For the text-containing cell, return its midpoint in (X, Y) coordinate format. 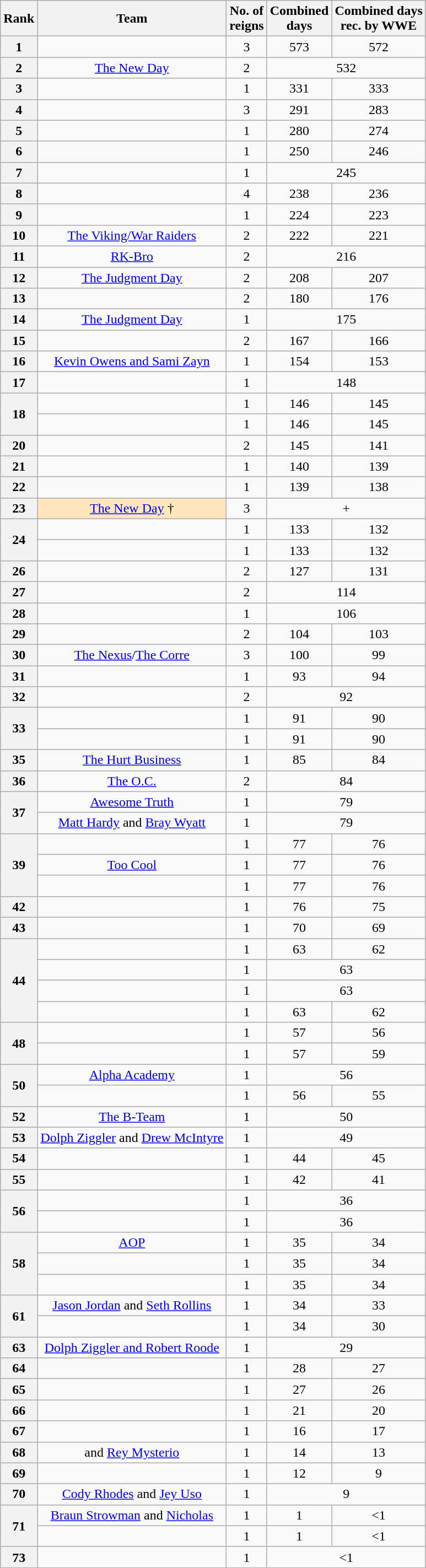
104 (299, 634)
Kevin Owens and Sami Zayn (132, 362)
The O.C. (132, 781)
222 (299, 235)
103 (379, 634)
138 (379, 487)
41 (379, 1179)
236 (379, 193)
71 (19, 1526)
Team (132, 19)
175 (346, 320)
The New Day (132, 68)
154 (299, 362)
43 (19, 928)
54 (19, 1159)
The New Day † (132, 508)
207 (379, 277)
59 (379, 1054)
85 (299, 760)
Too Cool (132, 865)
The B-Team (132, 1117)
Combined daysrec. by WWE (379, 19)
39 (19, 865)
8 (19, 193)
66 (19, 1410)
Rank (19, 19)
274 (379, 131)
92 (346, 697)
283 (379, 110)
106 (346, 613)
58 (19, 1263)
99 (379, 655)
Jason Jordan and Seth Rollins (132, 1306)
+ (346, 508)
and Rey Mysterio (132, 1452)
153 (379, 362)
250 (299, 152)
6 (19, 152)
18 (19, 414)
49 (346, 1138)
Alpha Academy (132, 1075)
140 (299, 466)
The Viking/War Raiders (132, 235)
167 (299, 341)
238 (299, 193)
32 (19, 697)
166 (379, 341)
24 (19, 540)
Awesome Truth (132, 802)
331 (299, 89)
131 (379, 571)
10 (19, 235)
75 (379, 907)
Cody Rhodes and Jey Uso (132, 1494)
64 (19, 1368)
180 (299, 299)
Dolph Ziggler and Robert Roode (132, 1348)
53 (19, 1138)
573 (299, 47)
37 (19, 812)
291 (299, 110)
67 (19, 1431)
93 (299, 676)
11 (19, 256)
Combineddays (299, 19)
23 (19, 508)
The Nexus/The Corre (132, 655)
333 (379, 89)
208 (299, 277)
223 (379, 214)
148 (346, 382)
22 (19, 487)
Braun Strowman and Nicholas (132, 1515)
221 (379, 235)
65 (19, 1389)
73 (19, 1557)
61 (19, 1316)
224 (299, 214)
AOP (132, 1242)
5 (19, 131)
100 (299, 655)
127 (299, 571)
15 (19, 341)
No. ofreigns (247, 19)
48 (19, 1043)
572 (379, 47)
Dolph Ziggler and Drew McIntyre (132, 1138)
68 (19, 1452)
31 (19, 676)
45 (379, 1159)
216 (346, 256)
246 (379, 152)
Matt Hardy and Bray Wyatt (132, 823)
245 (346, 173)
7 (19, 173)
280 (299, 131)
176 (379, 299)
52 (19, 1117)
141 (379, 445)
94 (379, 676)
The Hurt Business (132, 760)
532 (346, 68)
114 (346, 592)
RK-Bro (132, 256)
